Find where the given text appears and provide that cell's center as [x, y] coordinate. 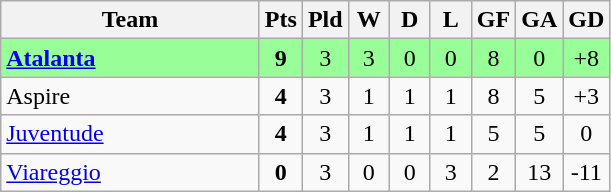
GD [586, 20]
GA [540, 20]
GF [493, 20]
9 [280, 58]
13 [540, 172]
D [410, 20]
Aspire [130, 96]
Team [130, 20]
Viareggio [130, 172]
W [368, 20]
2 [493, 172]
Pts [280, 20]
-11 [586, 172]
+3 [586, 96]
Juventude [130, 134]
+8 [586, 58]
L [450, 20]
Pld [325, 20]
Atalanta [130, 58]
